Extract the (x, y) coordinate from the center of the cell holding the provided text.  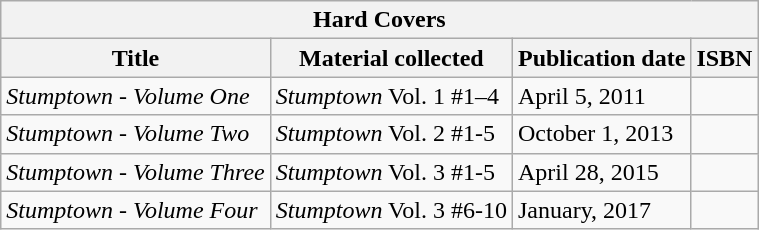
April 28, 2015 (601, 172)
Stumptown Vol. 3 #6-10 (391, 210)
Publication date (601, 58)
October 1, 2013 (601, 134)
April 5, 2011 (601, 96)
Stumptown - Volume Three (136, 172)
Stumptown - Volume One (136, 96)
Stumptown - Volume Two (136, 134)
Material collected (391, 58)
January, 2017 (601, 210)
ISBN (724, 58)
Stumptown Vol. 3 #1-5 (391, 172)
Title (136, 58)
Stumptown Vol. 1 #1–4 (391, 96)
Hard Covers (380, 20)
Stumptown - Volume Four (136, 210)
Stumptown Vol. 2 #1-5 (391, 134)
